Locate the cell with the specified text and output its (X, Y) center coordinate. 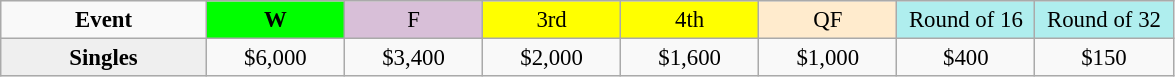
Round of 32 (1104, 20)
Round of 16 (966, 20)
$400 (966, 58)
3rd (552, 20)
W (275, 20)
$2,000 (552, 58)
$1,000 (828, 58)
QF (828, 20)
F (413, 20)
$3,400 (413, 58)
$1,600 (690, 58)
Singles (104, 58)
$150 (1104, 58)
4th (690, 20)
Event (104, 20)
$6,000 (275, 58)
